Pinpoint the cell where the given text exists, returning its [x, y] midpoint coordinate. 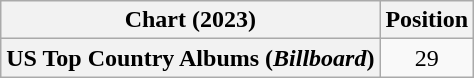
US Top Country Albums (Billboard) [190, 58]
Position [427, 20]
Chart (2023) [190, 20]
29 [427, 58]
